Return (x, y) of the center of cell containing provided text 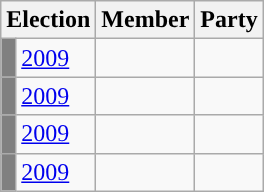
Member (146, 20)
Party (229, 20)
Election (48, 20)
